Return (X, Y) of the center of cell containing provided text 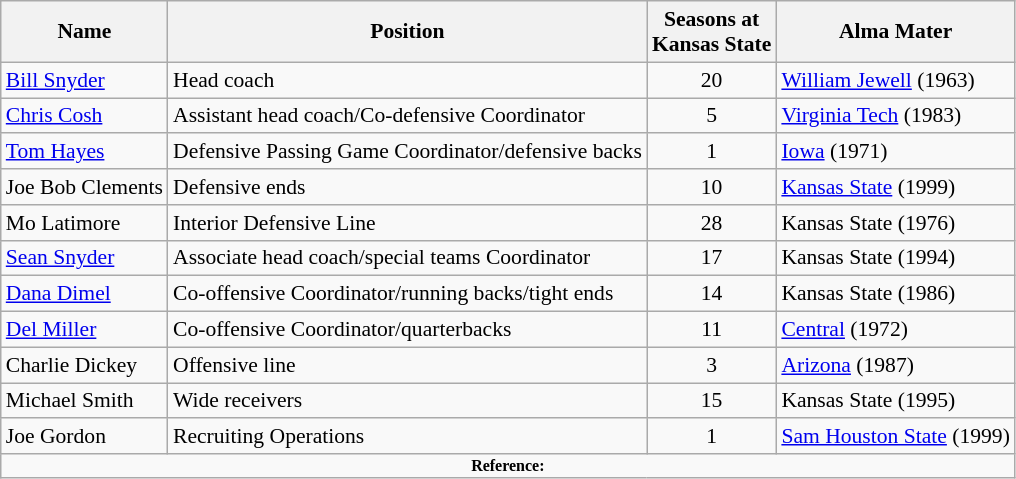
15 (712, 401)
Reference: (508, 466)
Head coach (408, 80)
Defensive ends (408, 187)
Interior Defensive Line (408, 223)
Dana Dimel (84, 294)
28 (712, 223)
Charlie Dickey (84, 365)
Tom Hayes (84, 152)
Kansas State (1995) (896, 401)
Offensive line (408, 365)
Co-offensive Coordinator/running backs/tight ends (408, 294)
Chris Cosh (84, 116)
10 (712, 187)
Kansas State (1986) (896, 294)
14 (712, 294)
Position (408, 32)
Joe Bob Clements (84, 187)
Bill Snyder (84, 80)
Joe Gordon (84, 437)
Kansas State (1976) (896, 223)
Mo Latimore (84, 223)
Del Miller (84, 330)
Defensive Passing Game Coordinator/defensive backs (408, 152)
11 (712, 330)
Associate head coach/special teams Coordinator (408, 258)
Michael Smith (84, 401)
Assistant head coach/Co-defensive Coordinator (408, 116)
Name (84, 32)
Sam Houston State (1999) (896, 437)
Sean Snyder (84, 258)
3 (712, 365)
17 (712, 258)
Recruiting Operations (408, 437)
Seasons atKansas State (712, 32)
20 (712, 80)
Arizona (1987) (896, 365)
Kansas State (1999) (896, 187)
Wide receivers (408, 401)
Kansas State (1994) (896, 258)
Co-offensive Coordinator/quarterbacks (408, 330)
Virginia Tech (1983) (896, 116)
William Jewell (1963) (896, 80)
Iowa (1971) (896, 152)
Central (1972) (896, 330)
Alma Mater (896, 32)
5 (712, 116)
